Determine the (X, Y) coordinate at the center of the cell enclosing the given text.  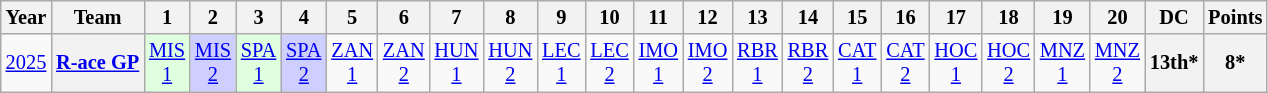
1 (167, 17)
MIS2 (213, 63)
17 (956, 17)
2025 (26, 63)
IMO2 (708, 63)
Team (98, 17)
RBR2 (808, 63)
2 (213, 17)
5 (352, 17)
HOC1 (956, 63)
7 (457, 17)
15 (857, 17)
6 (404, 17)
14 (808, 17)
ZAN1 (352, 63)
ZAN2 (404, 63)
LEC2 (609, 63)
8 (510, 17)
MIS1 (167, 63)
HUN2 (510, 63)
4 (304, 17)
3 (258, 17)
R-ace GP (98, 63)
16 (905, 17)
MNZ1 (1062, 63)
9 (561, 17)
13th* (1174, 63)
HOC2 (1008, 63)
CAT2 (905, 63)
20 (1118, 17)
Points (1235, 17)
HUN1 (457, 63)
MNZ2 (1118, 63)
SPA2 (304, 63)
Year (26, 17)
11 (658, 17)
DC (1174, 17)
10 (609, 17)
19 (1062, 17)
RBR1 (757, 63)
12 (708, 17)
IMO1 (658, 63)
CAT1 (857, 63)
LEC1 (561, 63)
18 (1008, 17)
8* (1235, 63)
SPA1 (258, 63)
13 (757, 17)
